Search for the cell housing the specified text and yield its [x, y] center coordinate. 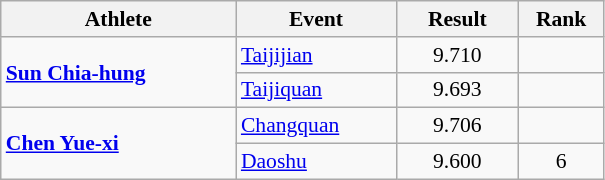
Sun Chia-hung [118, 72]
Event [316, 19]
Taijijian [316, 55]
Result [458, 19]
9.600 [458, 162]
6 [562, 162]
9.693 [458, 90]
9.710 [458, 55]
Rank [562, 19]
Daoshu [316, 162]
Athlete [118, 19]
Changquan [316, 126]
Chen Yue-xi [118, 144]
Taijiquan [316, 90]
9.706 [458, 126]
